Scan for the cell matching the given text and deliver its [X, Y] coordinate at center. 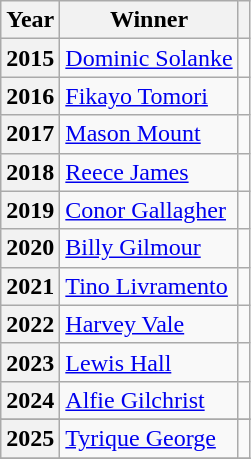
2021 [30, 286]
2015 [30, 58]
Mason Mount [149, 134]
Tino Livramento [149, 286]
Reece James [149, 172]
Dominic Solanke [149, 58]
Fikayo Tomori [149, 96]
2020 [30, 248]
2017 [30, 134]
2025 [30, 438]
Alfie Gilchrist [149, 400]
Lewis Hall [149, 362]
Tyrique George [149, 438]
2024 [30, 400]
Conor Gallagher [149, 210]
Year [30, 20]
2018 [30, 172]
2022 [30, 324]
Winner [149, 20]
2016 [30, 96]
Harvey Vale [149, 324]
Billy Gilmour [149, 248]
2023 [30, 362]
2019 [30, 210]
